Search for the cell housing the specified text and yield its (x, y) center coordinate. 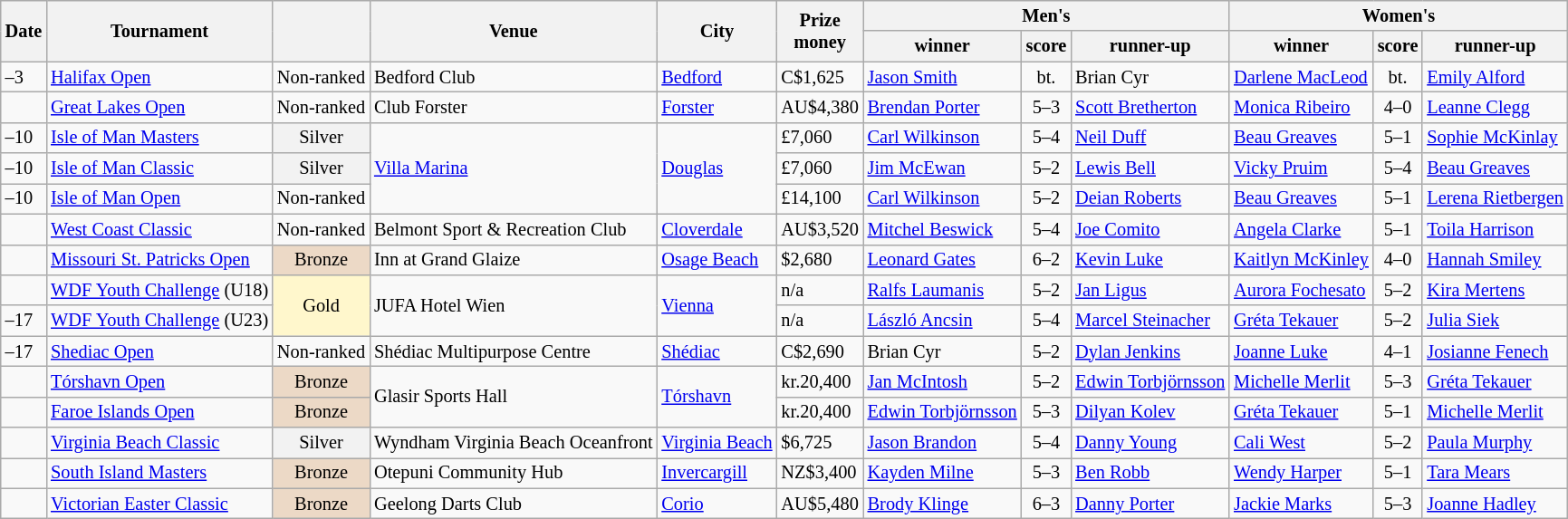
Leonard Gates (942, 260)
Douglas (717, 168)
Leanne Clegg (1495, 107)
Tórshavn (717, 397)
Deian Roberts (1150, 198)
Men's (1047, 15)
Jason Smith (942, 77)
WDF Youth Challenge (U18) (159, 290)
Cloverdale (717, 229)
Osage Beach (717, 260)
Geelong Darts Club (513, 504)
West Coast Classic (159, 229)
Glasir Sports Hall (513, 397)
Club Forster (513, 107)
South Island Masters (159, 473)
JUFA Hotel Wien (513, 304)
Virginia Beach (717, 443)
Danny Young (1150, 443)
Kaitlyn McKinley (1301, 260)
Joanne Hadley (1495, 504)
Wyndham Virginia Beach Oceanfront (513, 443)
Julia Siek (1495, 321)
Date (24, 31)
Joanne Luke (1301, 351)
Angela Clarke (1301, 229)
Otepuni Community Hub (513, 473)
WDF Youth Challenge (U23) (159, 321)
Jackie Marks (1301, 504)
Vienna (717, 304)
Isle of Man Open (159, 198)
Shediac Open (159, 351)
Missouri St. Patricks Open (159, 260)
Bedford Club (513, 77)
Kevin Luke (1150, 260)
6–2 (1047, 260)
Dylan Jenkins (1150, 351)
Prizemoney (819, 31)
Vicky Pruim (1301, 168)
Brendan Porter (942, 107)
Neil Duff (1150, 138)
Shédiac Multipurpose Centre (513, 351)
Emily Alford (1495, 77)
Bedford (717, 77)
AU$3,520 (819, 229)
Jim McEwan (942, 168)
AU$4,380 (819, 107)
Kayden Milne (942, 473)
Sophie McKinlay (1495, 138)
Isle of Man Masters (159, 138)
–3 (24, 77)
Kira Mertens (1495, 290)
$6,725 (819, 443)
Victorian Easter Classic (159, 504)
Villa Marina (513, 168)
Danny Porter (1150, 504)
Venue (513, 31)
László Ancsin (942, 321)
Virginia Beach Classic (159, 443)
Jan Ligus (1150, 290)
Shédiac (717, 351)
Hannah Smiley (1495, 260)
Lerena Rietbergen (1495, 198)
Lewis Bell (1150, 168)
Aurora Fochesato (1301, 290)
Belmont Sport & Recreation Club (513, 229)
Tórshavn Open (159, 381)
Inn at Grand Glaize (513, 260)
C$2,690 (819, 351)
C$1,625 (819, 77)
Ralfs Laumanis (942, 290)
Jason Brandon (942, 443)
Wendy Harper (1301, 473)
Tournament (159, 31)
Faroe Islands Open (159, 412)
NZ$3,400 (819, 473)
6–3 (1047, 504)
Joe Comito (1150, 229)
Darlene MacLeod (1301, 77)
Halifax Open (159, 77)
Mitchel Beswick (942, 229)
AU$5,480 (819, 504)
City (717, 31)
Isle of Man Classic (159, 168)
£14,100 (819, 198)
Invercargill (717, 473)
Tara Mears (1495, 473)
Scott Bretherton (1150, 107)
Ben Robb (1150, 473)
Paula Murphy (1495, 443)
Corio (717, 504)
Marcel Steinacher (1150, 321)
4–1 (1399, 351)
Gold (321, 304)
Dilyan Kolev (1150, 412)
Women's (1399, 15)
Cali West (1301, 443)
Monica Ribeiro (1301, 107)
Forster (717, 107)
Toila Harrison (1495, 229)
$2,680 (819, 260)
Brody Klinge (942, 504)
Great Lakes Open (159, 107)
Jan McIntosh (942, 381)
Josianne Fenech (1495, 351)
